Pinpoint the cell where the given text exists, returning its [x, y] midpoint coordinate. 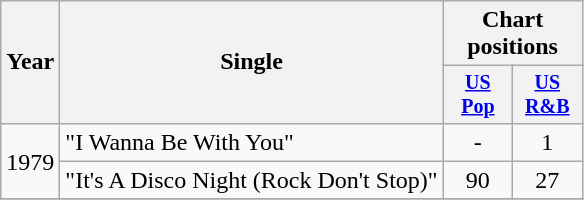
Chart positions [512, 34]
"It's A Disco Night (Rock Don't Stop)" [252, 180]
1 [548, 142]
"I Wanna Be With You" [252, 142]
USPop [478, 94]
Year [30, 62]
- [478, 142]
Single [252, 62]
90 [478, 180]
27 [548, 180]
USR&B [548, 94]
1979 [30, 161]
